For the text-containing cell, return its midpoint in (x, y) coordinate format. 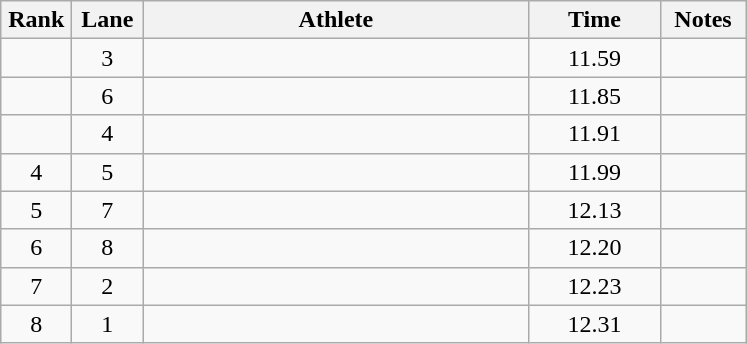
Time (594, 20)
Athlete (336, 20)
1 (108, 324)
11.99 (594, 172)
2 (108, 286)
Rank (36, 20)
12.20 (594, 248)
12.31 (594, 324)
12.13 (594, 210)
12.23 (594, 286)
11.85 (594, 96)
Lane (108, 20)
3 (108, 58)
Notes (703, 20)
11.59 (594, 58)
11.91 (594, 134)
